Capture the cell that displays the provided text and extract its [x, y] central coordinate. 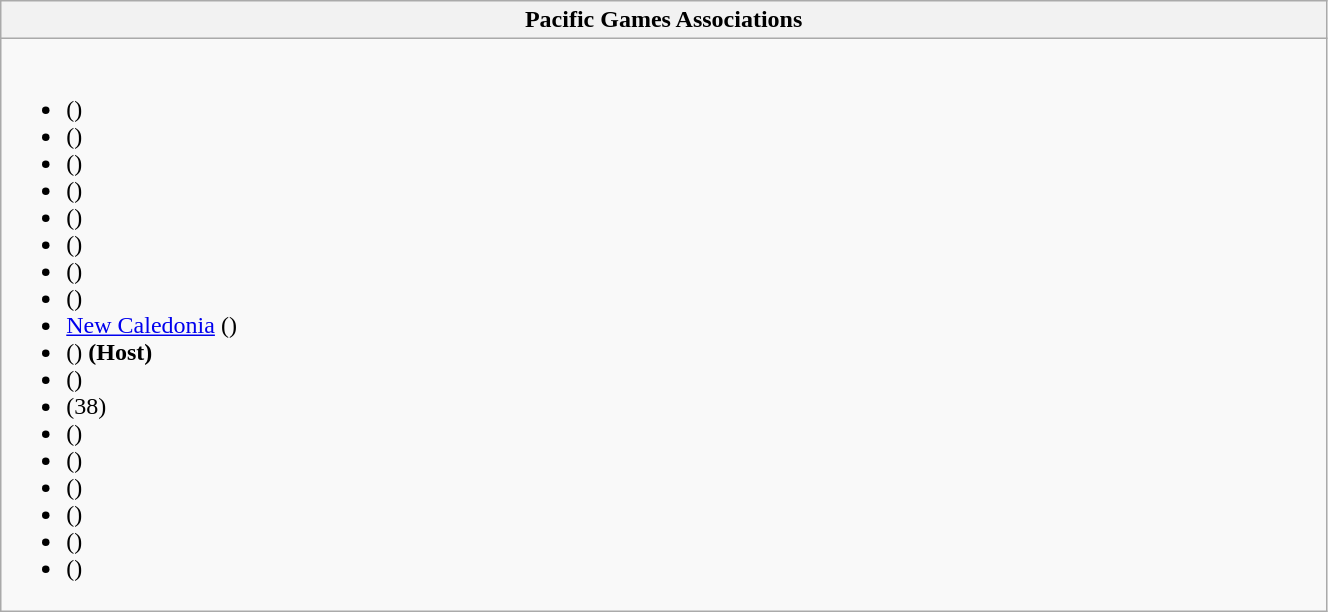
() () () () () () () () New Caledonia () () (Host) () (38) () () () () () () [664, 325]
Pacific Games Associations [664, 20]
